Extract the (X, Y) coordinate from the center of the cell holding the provided text.  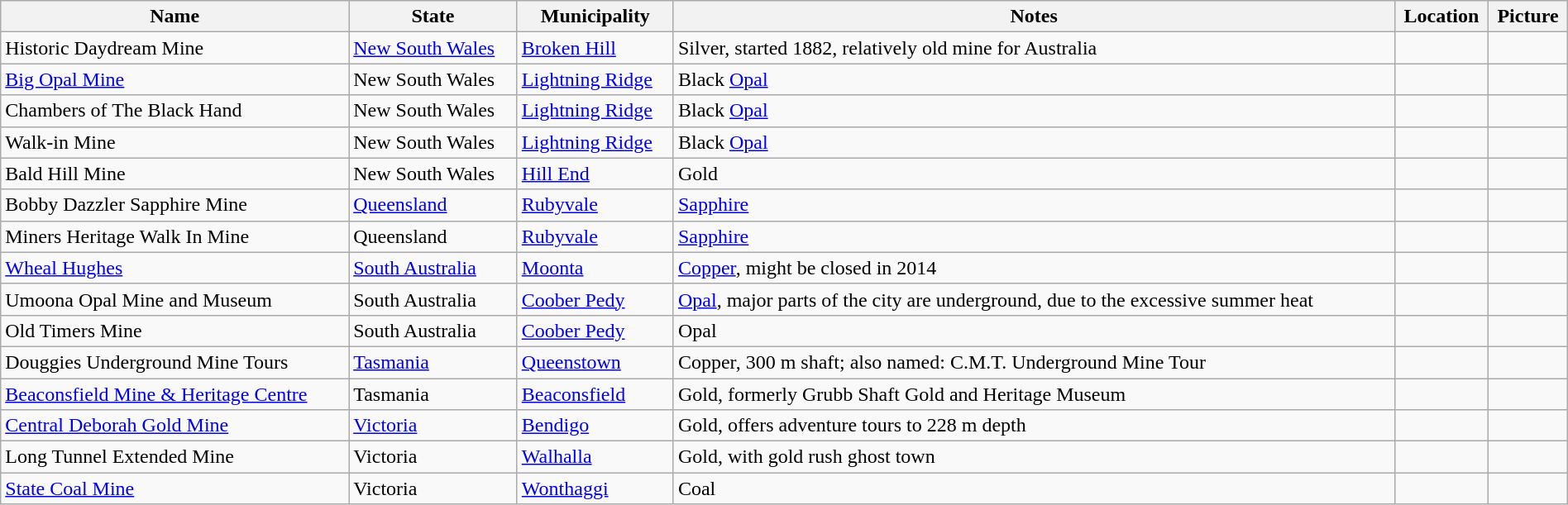
Notes (1034, 17)
Beaconsfield (595, 394)
Walhalla (595, 457)
Bobby Dazzler Sapphire Mine (175, 205)
Copper, 300 m shaft; also named: C.M.T. Underground Mine Tour (1034, 362)
Copper, might be closed in 2014 (1034, 268)
Gold, offers adventure tours to 228 m depth (1034, 426)
Beaconsfield Mine & Heritage Centre (175, 394)
Douggies Underground Mine Tours (175, 362)
Picture (1528, 17)
Old Timers Mine (175, 331)
Moonta (595, 268)
Gold, formerly Grubb Shaft Gold and Heritage Museum (1034, 394)
Silver, started 1882, relatively old mine for Australia (1034, 48)
Wonthaggi (595, 488)
State Coal Mine (175, 488)
Long Tunnel Extended Mine (175, 457)
Walk-in Mine (175, 142)
Umoona Opal Mine and Museum (175, 299)
Central Deborah Gold Mine (175, 426)
Location (1441, 17)
Opal, major parts of the city are underground, due to the excessive summer heat (1034, 299)
State (433, 17)
Gold (1034, 174)
Bendigo (595, 426)
Queenstown (595, 362)
Coal (1034, 488)
Gold, with gold rush ghost town (1034, 457)
Miners Heritage Walk In Mine (175, 236)
Chambers of The Black Hand (175, 111)
Big Opal Mine (175, 79)
Opal (1034, 331)
Municipality (595, 17)
Wheal Hughes (175, 268)
Historic Daydream Mine (175, 48)
Hill End (595, 174)
Broken Hill (595, 48)
Name (175, 17)
Bald Hill Mine (175, 174)
